Extract the [X, Y] coordinate from the center of the cell holding the provided text.  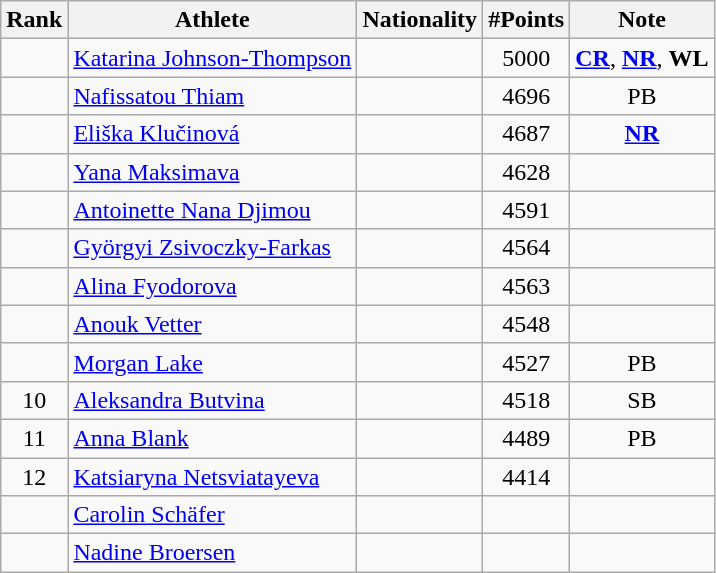
Note [642, 20]
SB [642, 400]
Yana Maksimava [212, 172]
Nadine Broersen [212, 553]
CR, NR, WL [642, 58]
4687 [526, 134]
12 [34, 477]
Morgan Lake [212, 362]
4548 [526, 324]
4563 [526, 286]
10 [34, 400]
#Points [526, 20]
NR [642, 134]
Alina Fyodorova [212, 286]
11 [34, 438]
4518 [526, 400]
Athlete [212, 20]
4564 [526, 248]
Györgyi Zsivoczky-Farkas [212, 248]
Carolin Schäfer [212, 515]
Anna Blank [212, 438]
Eliška Klučinová [212, 134]
Rank [34, 20]
4527 [526, 362]
Katarina Johnson-Thompson [212, 58]
Katsiaryna Netsviatayeva [212, 477]
Antoinette Nana Djimou [212, 210]
Nafissatou Thiam [212, 96]
4591 [526, 210]
Anouk Vetter [212, 324]
4414 [526, 477]
Aleksandra Butvina [212, 400]
Nationality [420, 20]
4628 [526, 172]
4696 [526, 96]
4489 [526, 438]
5000 [526, 58]
